For the text-containing cell, return its midpoint in [X, Y] coordinate format. 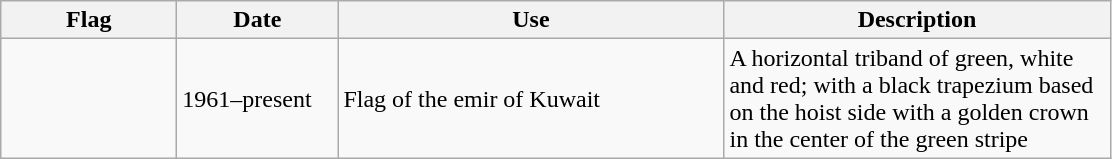
1961–present [258, 98]
Date [258, 20]
Flag of the emir of Kuwait [531, 98]
Use [531, 20]
A horizontal triband of green, white and red; with a black trapezium based on the hoist side with a golden crown in the center of the green stripe [917, 98]
Flag [89, 20]
Description [917, 20]
